For the text-containing cell, return its midpoint in [x, y] coordinate format. 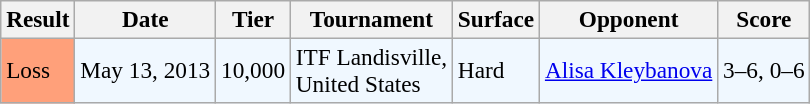
Result [38, 19]
3–6, 0–6 [764, 70]
Loss [38, 70]
Hard [496, 70]
Tier [254, 19]
ITF Landisville, United States [371, 70]
Date [146, 19]
Alisa Kleybanova [629, 70]
Tournament [371, 19]
Surface [496, 19]
10,000 [254, 70]
May 13, 2013 [146, 70]
Score [764, 19]
Opponent [629, 19]
